Capture the cell that displays the provided text and extract its [x, y] central coordinate. 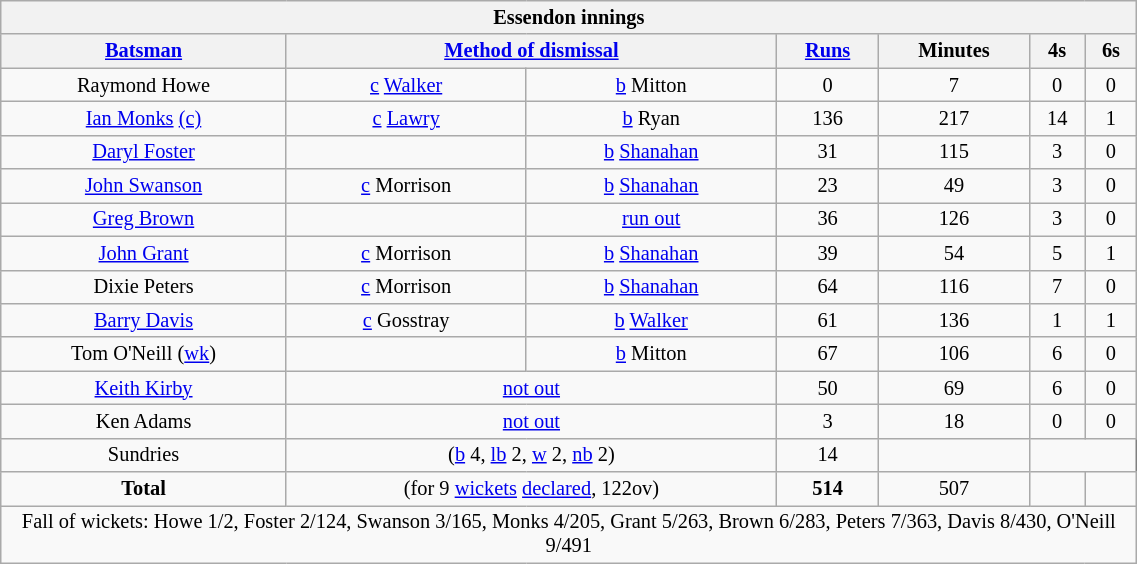
49 [954, 186]
Tom O'Neill (wk) [144, 354]
Fall of wickets: Howe 1/2, Foster 2/124, Swanson 3/165, Monks 4/205, Grant 5/263, Brown 6/283, Peters 7/363, Davis 8/430, O'Neill 9/491 [569, 534]
Method of dismissal [531, 51]
John Swanson [144, 186]
Sundries [144, 455]
106 [954, 354]
507 [954, 489]
Ian Monks (c) [144, 118]
Barry Davis [144, 320]
John Grant [144, 253]
Greg Brown [144, 219]
50 [827, 388]
6s [1111, 51]
c Gosstray [406, 320]
116 [954, 287]
run out [652, 219]
23 [827, 186]
Daryl Foster [144, 152]
Minutes [954, 51]
c Lawry [406, 118]
Dixie Peters [144, 287]
Batsman [144, 51]
b Walker [652, 320]
Ken Adams [144, 421]
18 [954, 421]
39 [827, 253]
5 [1057, 253]
217 [954, 118]
64 [827, 287]
(for 9 wickets declared, 122ov) [531, 489]
Keith Kirby [144, 388]
4s [1057, 51]
514 [827, 489]
c Walker [406, 85]
54 [954, 253]
126 [954, 219]
115 [954, 152]
(b 4, lb 2, w 2, nb 2) [531, 455]
69 [954, 388]
Raymond Howe [144, 85]
61 [827, 320]
Runs [827, 51]
36 [827, 219]
b Ryan [652, 118]
Total [144, 489]
31 [827, 152]
Essendon innings [569, 17]
67 [827, 354]
